Scan for the cell matching the given text and deliver its [X, Y] coordinate at center. 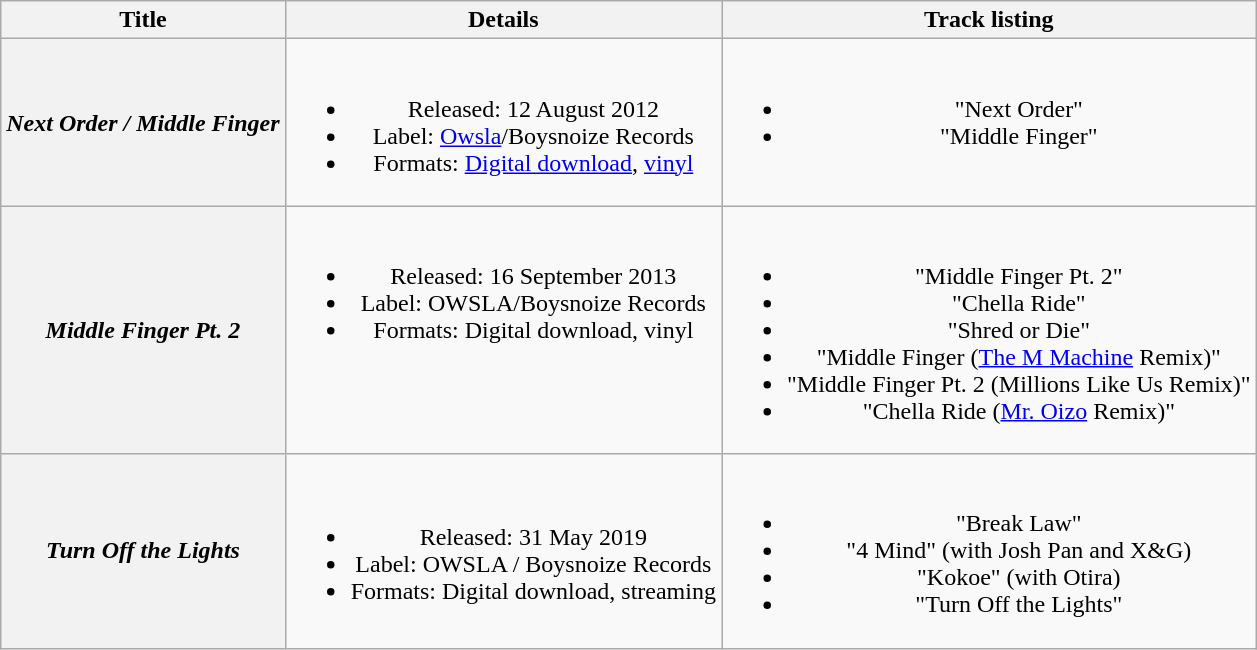
Details [503, 20]
Turn Off the Lights [143, 551]
Track listing [990, 20]
Next Order / Middle Finger [143, 122]
Title [143, 20]
Released: 31 May 2019Label: OWSLA / Boysnoize RecordsFormats: Digital download, streaming [503, 551]
"Break Law""4 Mind" (with Josh Pan and X&G)"Kokoe" (with Otira)"Turn Off the Lights" [990, 551]
Released: 12 August 2012Label: Owsla/Boysnoize RecordsFormats: Digital download, vinyl [503, 122]
Released: 16 September 2013Label: OWSLA/Boysnoize RecordsFormats: Digital download, vinyl [503, 330]
"Next Order""Middle Finger" [990, 122]
Middle Finger Pt. 2 [143, 330]
